Output the (X, Y) coordinate of the center of the cell containing the given text.  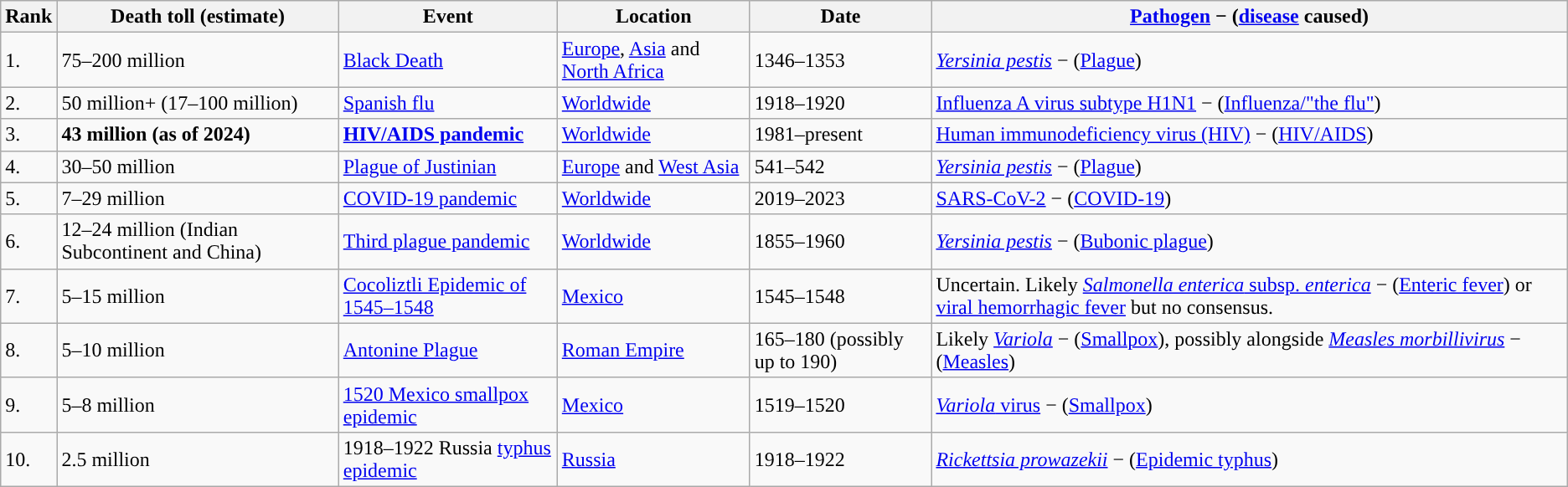
Europe and West Asia (653, 167)
75–200 million (198, 60)
Pathogen − (disease caused) (1250, 17)
1346–1353 (841, 60)
1981–present (841, 135)
Rank (28, 17)
5. (28, 198)
12–24 million (Indian Subcontinent and China) (198, 241)
1918–1922 (841, 459)
5–8 million (198, 405)
7–29 million (198, 198)
1855–1960 (841, 241)
3. (28, 135)
Influenza A virus subtype H1N1 − (Influenza/"the flu") (1250, 103)
1918–1922 Russia typhus epidemic (447, 459)
8. (28, 350)
Plague of Justinian (447, 167)
1545–1548 (841, 296)
1918–1920 (841, 103)
30–50 million (198, 167)
Roman Empire (653, 350)
5–10 million (198, 350)
2. (28, 103)
2019–2023 (841, 198)
Rickettsia prowazekii − (Epidemic typhus) (1250, 459)
Black Death (447, 60)
Likely Variola − (Smallpox), possibly alongside Measles morbillivirus − (Measles) (1250, 350)
541–542 (841, 167)
6. (28, 241)
10. (28, 459)
7. (28, 296)
Spanish flu (447, 103)
HIV/AIDS pandemic (447, 135)
COVID-19 pandemic (447, 198)
Death toll (estimate) (198, 17)
43 million (as of 2024) (198, 135)
Date (841, 17)
Uncertain. Likely Salmonella enterica subsp. enterica − (Enteric fever) or viral hemorrhagic fever but no consensus. (1250, 296)
Russia (653, 459)
SARS-CoV-2 − (COVID-19) (1250, 198)
Europe, Asia and North Africa (653, 60)
Human immunodeficiency virus (HIV) − (HIV/AIDS) (1250, 135)
1519–1520 (841, 405)
1. (28, 60)
Event (447, 17)
Yersinia pestis − (Bubonic plague) (1250, 241)
1520 Mexico smallpox epidemic (447, 405)
Cocoliztli Epidemic of 1545–1548 (447, 296)
Variola virus − (Smallpox) (1250, 405)
Third plague pandemic (447, 241)
9. (28, 405)
2.5 million (198, 459)
5–15 million (198, 296)
4. (28, 167)
Antonine Plague (447, 350)
50 million+ (17–100 million) (198, 103)
Location (653, 17)
165–180 (possibly up to 190) (841, 350)
